Determine the (X, Y) coordinate at the center of the cell enclosing the given text.  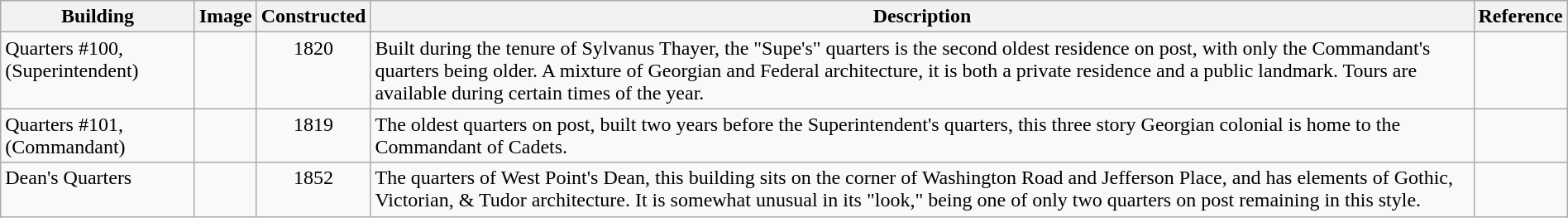
1819 (313, 136)
Reference (1520, 17)
1820 (313, 70)
1852 (313, 189)
Description (922, 17)
Quarters #101, (Commandant) (98, 136)
Quarters #100, (Superintendent) (98, 70)
Dean's Quarters (98, 189)
Building (98, 17)
Image (225, 17)
Constructed (313, 17)
